Provide the [x, y] coordinate of the cell's center where the given text is located.  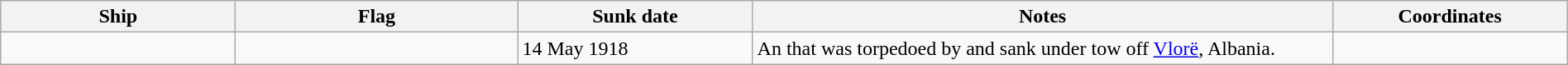
Ship [118, 17]
14 May 1918 [635, 48]
An that was torpedoed by and sank under tow off Vlorë, Albania. [1042, 48]
Flag [377, 17]
Notes [1042, 17]
Sunk date [635, 17]
Coordinates [1450, 17]
